Extract the [X, Y] coordinate from the center of the cell holding the provided text.  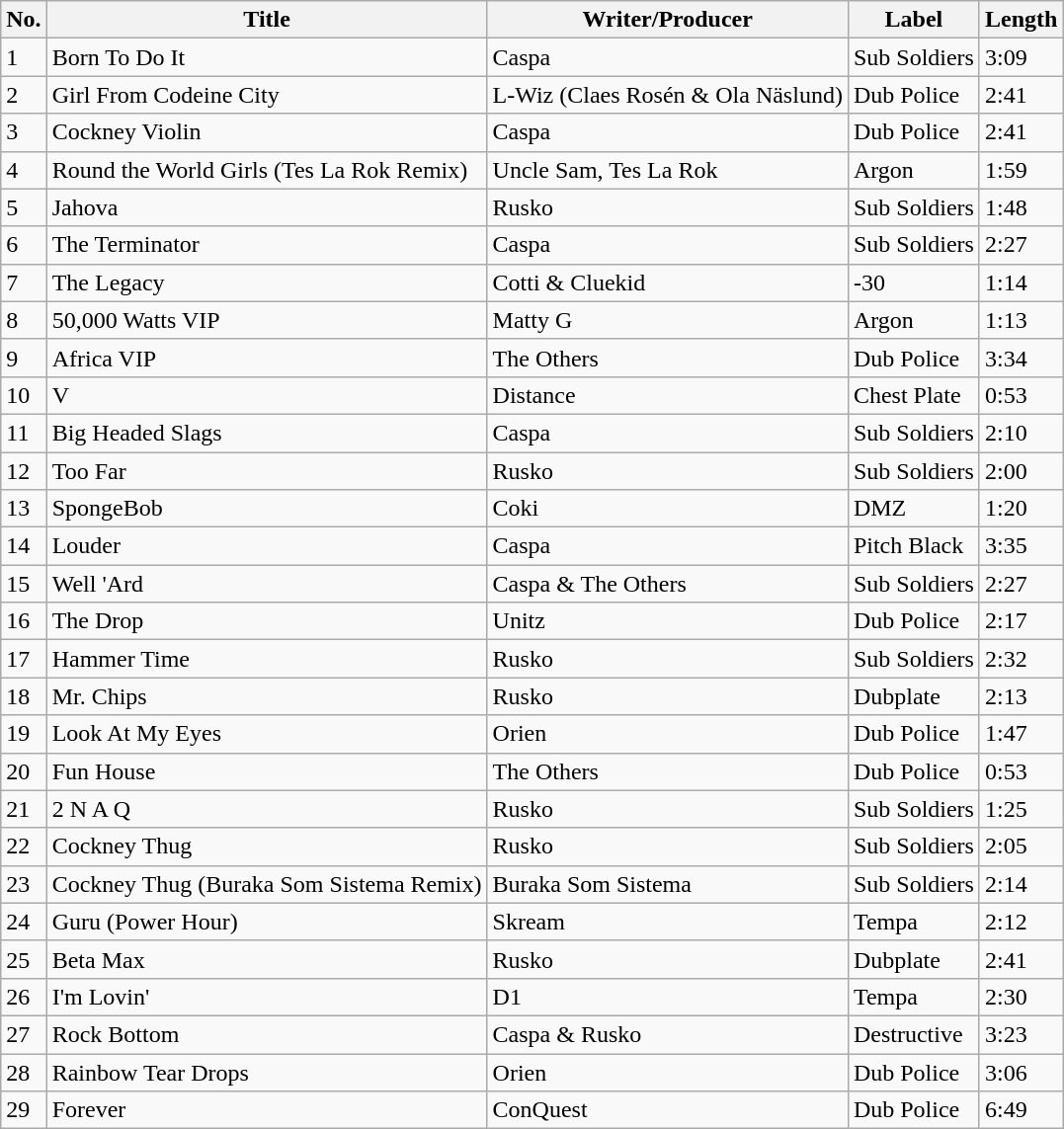
27 [24, 1034]
16 [24, 621]
Pitch Black [913, 546]
1:20 [1021, 509]
Girl From Codeine City [267, 95]
11 [24, 433]
Born To Do It [267, 57]
19 [24, 734]
2 N A Q [267, 809]
4 [24, 170]
Chest Plate [913, 395]
50,000 Watts VIP [267, 320]
6 [24, 245]
Title [267, 20]
Coki [668, 509]
Caspa & Rusko [668, 1034]
5 [24, 207]
3:34 [1021, 358]
Cockney Thug [267, 847]
Length [1021, 20]
17 [24, 659]
26 [24, 997]
Label [913, 20]
-30 [913, 282]
2:10 [1021, 433]
2:14 [1021, 884]
Cockney Violin [267, 132]
Distance [668, 395]
D1 [668, 997]
15 [24, 584]
3 [24, 132]
2:17 [1021, 621]
3:06 [1021, 1072]
2:05 [1021, 847]
Uncle Sam, Tes La Rok [668, 170]
20 [24, 771]
21 [24, 809]
2:00 [1021, 471]
Skream [668, 922]
6:49 [1021, 1110]
Cotti & Cluekid [668, 282]
2 [24, 95]
Beta Max [267, 959]
3:23 [1021, 1034]
29 [24, 1110]
Unitz [668, 621]
DMZ [913, 509]
2:12 [1021, 922]
22 [24, 847]
1:13 [1021, 320]
1:59 [1021, 170]
Fun House [267, 771]
Forever [267, 1110]
28 [24, 1072]
Well 'Ard [267, 584]
I'm Lovin' [267, 997]
1:48 [1021, 207]
13 [24, 509]
23 [24, 884]
Mr. Chips [267, 696]
2:13 [1021, 696]
Matty G [668, 320]
1 [24, 57]
10 [24, 395]
14 [24, 546]
7 [24, 282]
3:09 [1021, 57]
V [267, 395]
1:47 [1021, 734]
The Drop [267, 621]
Guru (Power Hour) [267, 922]
Look At My Eyes [267, 734]
Caspa & The Others [668, 584]
Cockney Thug (Buraka Som Sistema Remix) [267, 884]
No. [24, 20]
ConQuest [668, 1110]
1:25 [1021, 809]
L-Wiz (Claes Rosén & Ola Näslund) [668, 95]
Destructive [913, 1034]
Too Far [267, 471]
25 [24, 959]
The Terminator [267, 245]
9 [24, 358]
3:35 [1021, 546]
2:32 [1021, 659]
24 [24, 922]
12 [24, 471]
2:30 [1021, 997]
The Legacy [267, 282]
Africa VIP [267, 358]
Rainbow Tear Drops [267, 1072]
18 [24, 696]
8 [24, 320]
Writer/Producer [668, 20]
Buraka Som Sistema [668, 884]
Round the World Girls (Tes La Rok Remix) [267, 170]
Jahova [267, 207]
SpongeBob [267, 509]
Louder [267, 546]
Hammer Time [267, 659]
Big Headed Slags [267, 433]
Rock Bottom [267, 1034]
1:14 [1021, 282]
